Detect which cell encompasses the target text, then output its [X, Y] center coordinate. 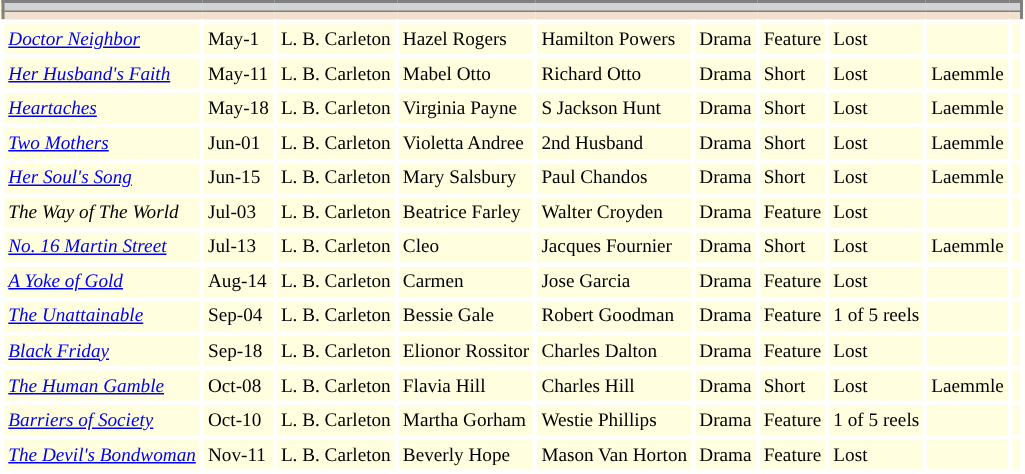
Her Soul's Song [102, 178]
The Unattainable [102, 316]
Violetta Andree [466, 144]
Jacques Fournier [614, 248]
Beatrice Farley [466, 212]
Nov-11 [238, 456]
May-1 [238, 40]
Robert Goodman [614, 316]
May-11 [238, 74]
A Yoke of Gold [102, 282]
Carmen [466, 282]
Heartaches [102, 108]
Jun-01 [238, 144]
Aug-14 [238, 282]
The Devil's Bondwoman [102, 456]
Doctor Neighbor [102, 40]
Flavia Hill [466, 386]
Two Mothers [102, 144]
Richard Otto [614, 74]
Jul-03 [238, 212]
Sep-18 [238, 352]
Hamilton Powers [614, 40]
S Jackson Hunt [614, 108]
Barriers of Society [102, 420]
Her Husband's Faith [102, 74]
Elionor Rossitor [466, 352]
Virginia Payne [466, 108]
Mason Van Horton [614, 456]
Paul Chandos [614, 178]
May-18 [238, 108]
Walter Croyden [614, 212]
Sep-04 [238, 316]
Charles Hill [614, 386]
Oct-08 [238, 386]
Cleo [466, 248]
Westie Phillips [614, 420]
Beverly Hope [466, 456]
Martha Gorham [466, 420]
Hazel Rogers [466, 40]
The Human Gamble [102, 386]
Oct-10 [238, 420]
Jose Garcia [614, 282]
Jun-15 [238, 178]
No. 16 Martin Street [102, 248]
2nd Husband [614, 144]
The Way of The World [102, 212]
Black Friday [102, 352]
Bessie Gale [466, 316]
Mary Salsbury [466, 178]
Mabel Otto [466, 74]
Jul-13 [238, 248]
Charles Dalton [614, 352]
